Find where the given text appears and provide that cell's center as (x, y) coordinate. 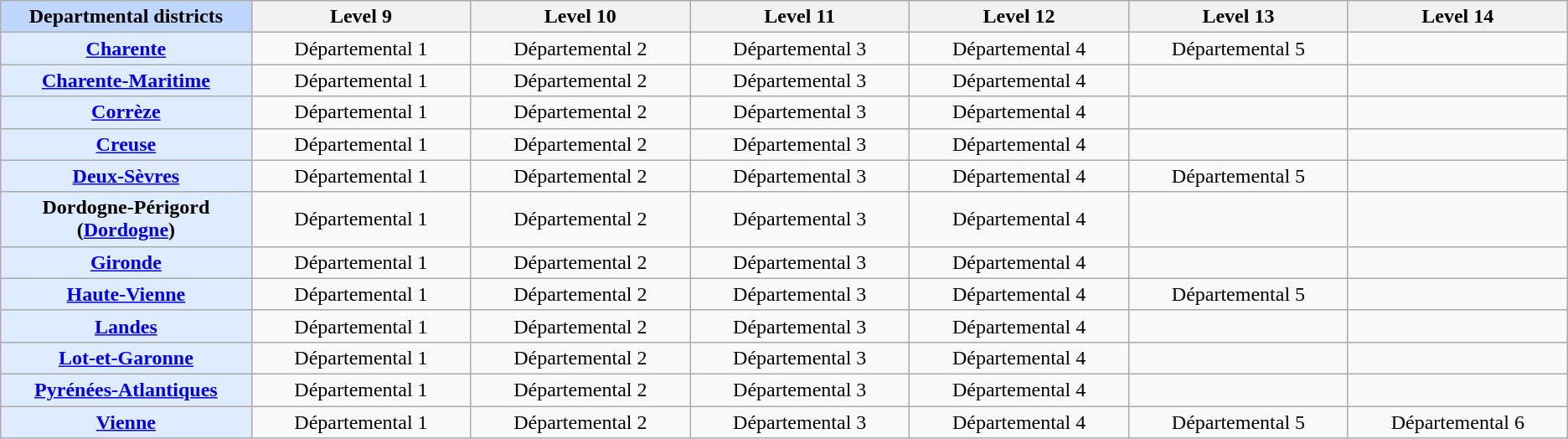
Level 9 (361, 17)
Haute-Vienne (126, 294)
Pyrénées-Atlantiques (126, 390)
Charente-Maritime (126, 80)
Landes (126, 326)
Level 11 (800, 17)
Level 12 (1019, 17)
Level 13 (1238, 17)
Departmental districts (126, 17)
Charente (126, 49)
Creuse (126, 144)
Lot-et-Garonne (126, 358)
Gironde (126, 262)
Corrèze (126, 112)
Dordogne-Périgord (Dordogne) (126, 219)
Level 14 (1457, 17)
Deux-Sèvres (126, 176)
Level 10 (580, 17)
Vienne (126, 421)
Départemental 6 (1457, 421)
